Pinpoint the cell where the given text exists, returning its (X, Y) midpoint coordinate. 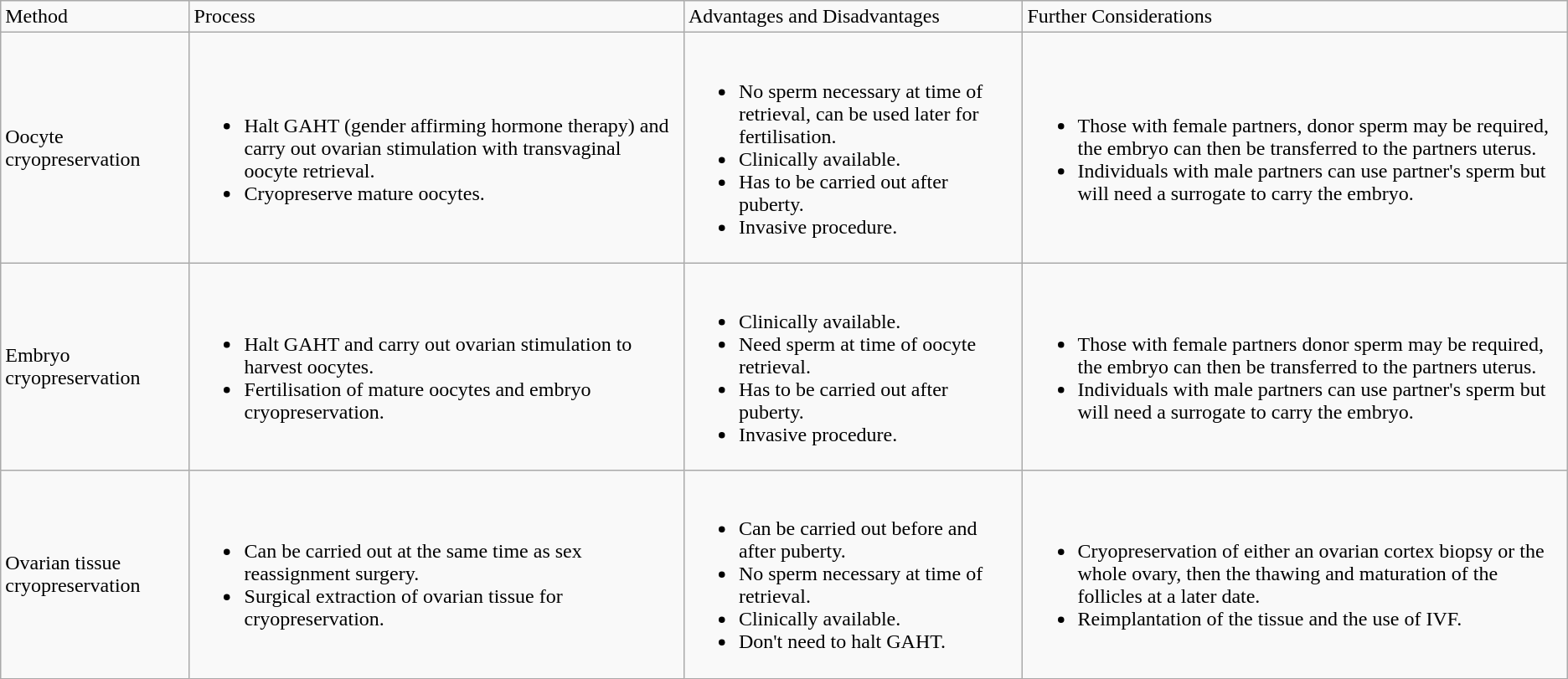
Ovarian tissue cryopreservation (95, 574)
Further Considerations (1295, 17)
Process (436, 17)
Method (95, 17)
Halt GAHT and carry out ovarian stimulation to harvest oocytes.Fertilisation of mature oocytes and embryo cryopreservation. (436, 367)
Can be carried out before and after puberty.No sperm necessary at time of retrieval.Clinically available.Don't need to halt GAHT. (853, 574)
Advantages and Disadvantages (853, 17)
Embryo cryopreservation (95, 367)
Halt GAHT (gender affirming hormone therapy) and carry out ovarian stimulation with transvaginal oocyte retrieval.Cryopreserve mature oocytes. (436, 147)
Can be carried out at the same time as sex reassignment surgery.Surgical extraction of ovarian tissue for cryopreservation. (436, 574)
Oocyte cryopreservation (95, 147)
Clinically available.Need sperm at time of oocyte retrieval.Has to be carried out after puberty.Invasive procedure. (853, 367)
